Find where the given text appears and provide that cell's center as (x, y) coordinate. 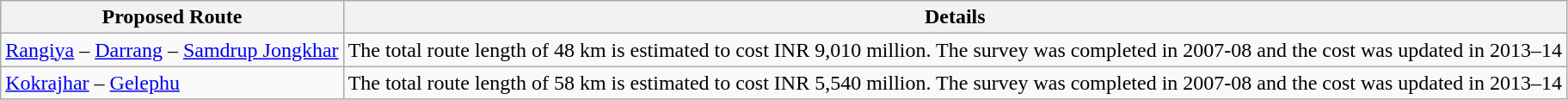
Details (955, 17)
Proposed Route (172, 17)
Kokrajhar – Gelephu (172, 83)
Rangiya – Darrang – Samdrup Jongkhar (172, 50)
The total route length of 48 km is estimated to cost INR 9,010 million. The survey was completed in 2007-08 and the cost was updated in 2013–14 (955, 50)
The total route length of 58 km is estimated to cost INR 5,540 million. The survey was completed in 2007-08 and the cost was updated in 2013–14 (955, 83)
